Pinpoint the cell where the given text exists, returning its [x, y] midpoint coordinate. 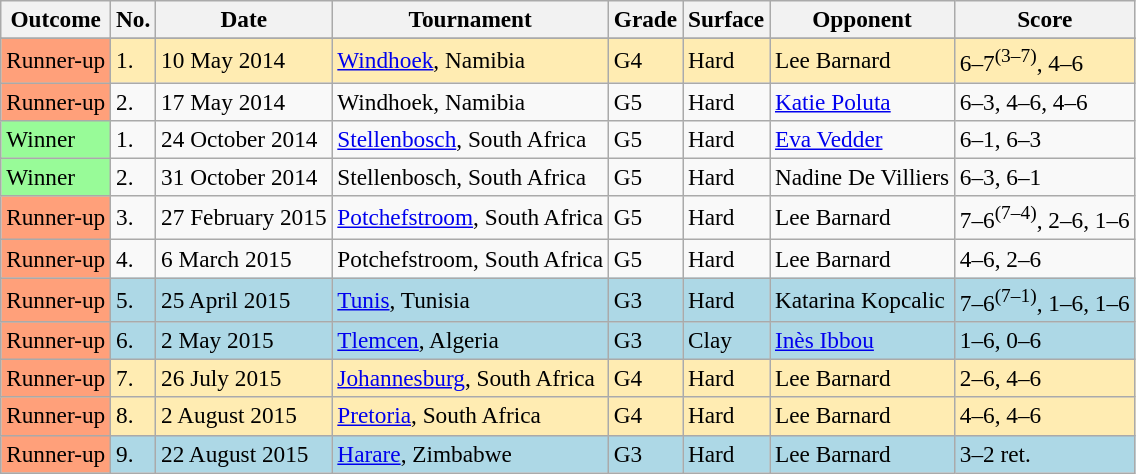
Date [244, 19]
Harare, Zimbabwe [470, 454]
17 May 2014 [244, 101]
Katarina Kopcalic [862, 299]
2 May 2015 [244, 340]
9. [134, 454]
Outcome [56, 19]
No. [134, 19]
7. [134, 378]
Johannesburg, South Africa [470, 378]
3. [134, 217]
27 February 2015 [244, 217]
Score [1044, 19]
6–3, 4–6, 4–6 [1044, 101]
6. [134, 340]
Tournament [470, 19]
6–1, 6–3 [1044, 139]
8. [134, 416]
Eva Vedder [862, 139]
Nadine De Villiers [862, 177]
7–6(7–1), 1–6, 1–6 [1044, 299]
Inès Ibbou [862, 340]
7–6(7–4), 2–6, 1–6 [1044, 217]
31 October 2014 [244, 177]
1–6, 0–6 [1044, 340]
Tunis, Tunisia [470, 299]
3–2 ret. [1044, 454]
Katie Poluta [862, 101]
Pretoria, South Africa [470, 416]
Opponent [862, 19]
24 October 2014 [244, 139]
5. [134, 299]
25 April 2015 [244, 299]
6–7(3–7), 4–6 [1044, 60]
Clay [726, 340]
Grade [645, 19]
Surface [726, 19]
4–6, 4–6 [1044, 416]
22 August 2015 [244, 454]
2–6, 4–6 [1044, 378]
2 August 2015 [244, 416]
6 March 2015 [244, 258]
Tlemcen, Algeria [470, 340]
4–6, 2–6 [1044, 258]
4. [134, 258]
6–3, 6–1 [1044, 177]
26 July 2015 [244, 378]
10 May 2014 [244, 60]
